Find where the given text appears and provide that cell's center as [X, Y] coordinate. 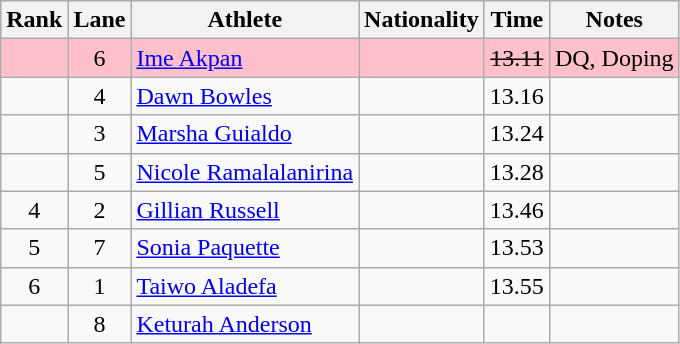
1 [100, 286]
13.46 [516, 210]
8 [100, 324]
7 [100, 248]
Athlete [245, 20]
Rank [34, 20]
13.16 [516, 96]
Nationality [422, 20]
13.24 [516, 134]
Lane [100, 20]
13.55 [516, 286]
Keturah Anderson [245, 324]
Notes [614, 20]
Ime Akpan [245, 58]
Time [516, 20]
2 [100, 210]
13.53 [516, 248]
13.28 [516, 172]
DQ, Doping [614, 58]
Dawn Bowles [245, 96]
Sonia Paquette [245, 248]
13.11 [516, 58]
3 [100, 134]
Taiwo Aladefa [245, 286]
Nicole Ramalalanirina [245, 172]
Gillian Russell [245, 210]
Marsha Guialdo [245, 134]
